Return the (x, y) coordinate for the center point of the cell that contains the specified text.  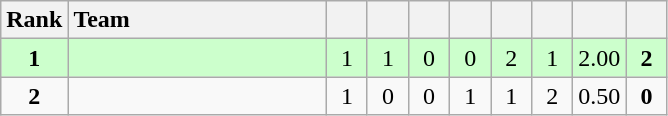
Rank (34, 20)
2.00 (600, 58)
Team (198, 20)
0.50 (600, 96)
